Determine the [X, Y] coordinate at the center of the cell enclosing the given text.  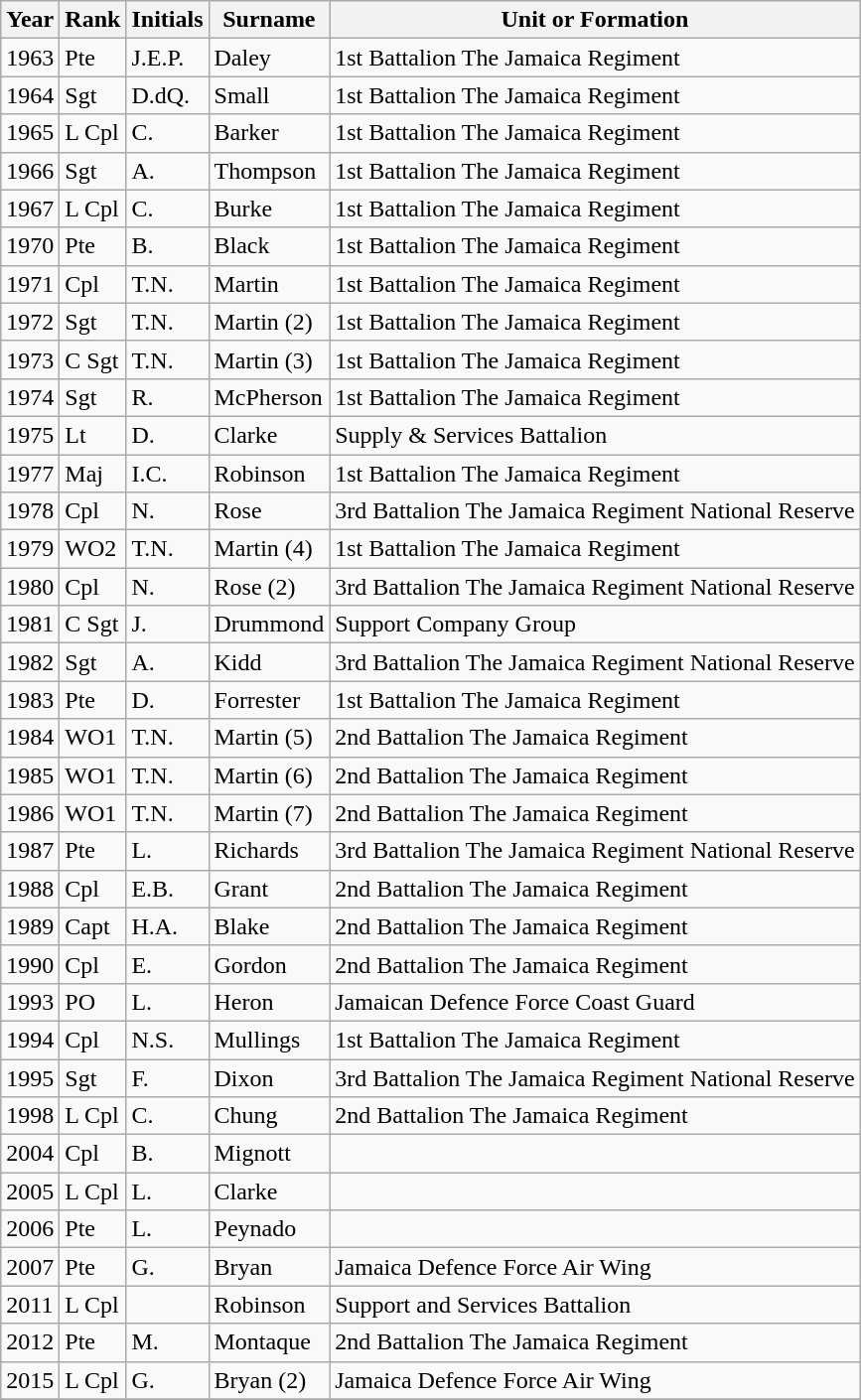
2015 [30, 1380]
Chung [269, 1116]
Martin (7) [269, 813]
Year [30, 20]
Martin (2) [269, 322]
M. [167, 1342]
1963 [30, 58]
1966 [30, 171]
R. [167, 397]
Burke [269, 209]
1983 [30, 700]
1985 [30, 775]
Drummond [269, 625]
1988 [30, 889]
1995 [30, 1077]
Maj [93, 474]
Unit or Formation [595, 20]
Black [269, 246]
Martin [269, 284]
1978 [30, 511]
Bryan [269, 1267]
2012 [30, 1342]
Dixon [269, 1077]
N.S. [167, 1040]
2011 [30, 1305]
Lt [93, 435]
Capt [93, 926]
Thompson [269, 171]
1965 [30, 133]
Bryan (2) [269, 1380]
Forrester [269, 700]
Surname [269, 20]
Richards [269, 851]
Support Company Group [595, 625]
Rank [93, 20]
Martin (6) [269, 775]
Martin (3) [269, 359]
1986 [30, 813]
McPherson [269, 397]
1964 [30, 95]
Initials [167, 20]
2007 [30, 1267]
1984 [30, 738]
Heron [269, 1002]
WO2 [93, 549]
H.A. [167, 926]
Martin (5) [269, 738]
1979 [30, 549]
Support and Services Battalion [595, 1305]
2005 [30, 1191]
E. [167, 964]
1970 [30, 246]
Gordon [269, 964]
1980 [30, 587]
Daley [269, 58]
1998 [30, 1116]
1989 [30, 926]
I.C. [167, 474]
E.B. [167, 889]
1974 [30, 397]
1973 [30, 359]
Jamaican Defence Force Coast Guard [595, 1002]
Barker [269, 133]
Rose [269, 511]
Martin (4) [269, 549]
1971 [30, 284]
Mullings [269, 1040]
1977 [30, 474]
1993 [30, 1002]
1972 [30, 322]
2006 [30, 1229]
Small [269, 95]
1981 [30, 625]
J. [167, 625]
Supply & Services Battalion [595, 435]
1982 [30, 662]
2004 [30, 1154]
PO [93, 1002]
F. [167, 1077]
Kidd [269, 662]
D.dQ. [167, 95]
1994 [30, 1040]
1987 [30, 851]
Mignott [269, 1154]
Blake [269, 926]
Rose (2) [269, 587]
Peynado [269, 1229]
1990 [30, 964]
1967 [30, 209]
Montaque [269, 1342]
1975 [30, 435]
Grant [269, 889]
J.E.P. [167, 58]
